Extract the (X, Y) coordinate from the center of the cell holding the provided text.  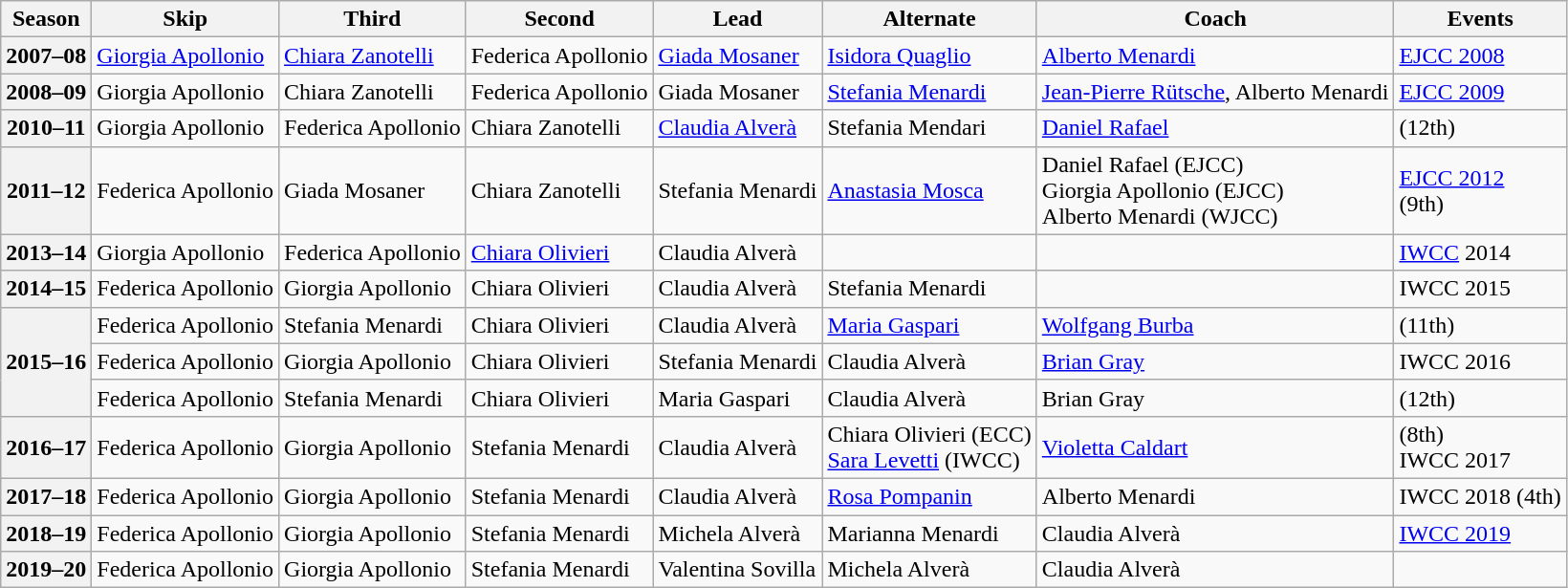
2011–12 (46, 190)
Marianna Menardi (929, 533)
2007–08 (46, 55)
Violetta Caldart (1215, 447)
IWCC 2018 (4th) (1480, 496)
2013–14 (46, 252)
2018–19 (46, 533)
2015–16 (46, 361)
Valentina Sovilla (738, 570)
Skip (185, 19)
IWCC 2014 (1480, 252)
Anastasia Mosca (929, 190)
2017–18 (46, 496)
2010–11 (46, 128)
(8th)IWCC 2017 (1480, 447)
2008–09 (46, 92)
IWCC 2016 (1480, 361)
Isidora Quaglio (929, 55)
Wolfgang Burba (1215, 325)
Jean-Pierre Rütsche, Alberto Menardi (1215, 92)
EJCC 2009 (1480, 92)
2014–15 (46, 289)
2019–20 (46, 570)
Rosa Pompanin (929, 496)
Third (373, 19)
IWCC 2019 (1480, 533)
Daniel Rafael (EJCC)Giorgia Apollonio (EJCC)Alberto Menardi (WJCC) (1215, 190)
Chiara Olivieri (ECC)Sara Levetti (IWCC) (929, 447)
Season (46, 19)
Alternate (929, 19)
2016–17 (46, 447)
EJCC 2012 (9th) (1480, 190)
Stefania Mendari (929, 128)
Second (559, 19)
IWCC 2015 (1480, 289)
(11th) (1480, 325)
Coach (1215, 19)
Daniel Rafael (1215, 128)
Lead (738, 19)
EJCC 2008 (1480, 55)
Events (1480, 19)
